Determine the (X, Y) coordinate at the center of the cell enclosing the given text.  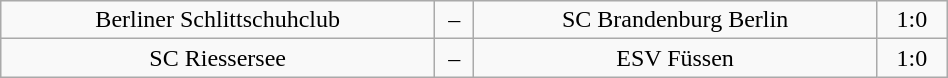
Berliner Schlittschuhclub (218, 20)
SC Riessersee (218, 58)
ESV Füssen (676, 58)
SC Brandenburg Berlin (676, 20)
